Provide the [X, Y] coordinate of the cell's center where the given text is located.  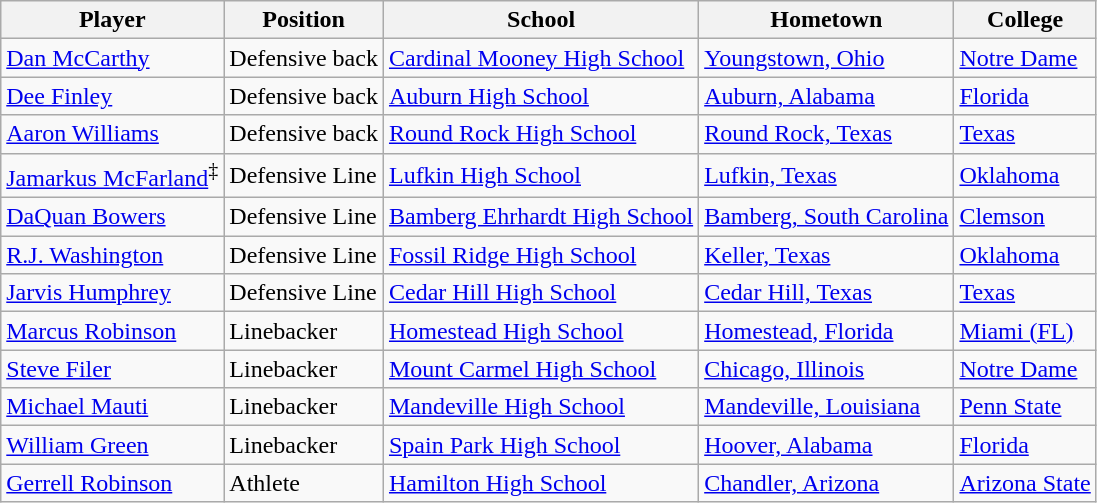
Homestead High School [540, 331]
Round Rock, Texas [826, 134]
Marcus Robinson [112, 331]
Steve Filer [112, 369]
DaQuan Bowers [112, 217]
Mount Carmel High School [540, 369]
Dan McCarthy [112, 58]
Bamberg, South Carolina [826, 217]
Athlete [304, 483]
Bamberg Ehrhardt High School [540, 217]
Clemson [1025, 217]
Cedar Hill, Texas [826, 293]
Dee Finley [112, 96]
Cedar Hill High School [540, 293]
Lufkin High School [540, 176]
College [1025, 20]
Youngstown, Ohio [826, 58]
Michael Mauti [112, 407]
Gerrell Robinson [112, 483]
Position [304, 20]
Mandeville, Louisiana [826, 407]
School [540, 20]
William Green [112, 445]
Auburn High School [540, 96]
Jamarkus McFarland‡ [112, 176]
R.J. Washington [112, 255]
Jarvis Humphrey [112, 293]
Round Rock High School [540, 134]
Spain Park High School [540, 445]
Auburn, Alabama [826, 96]
Penn State [1025, 407]
Miami (FL) [1025, 331]
Keller, Texas [826, 255]
Hamilton High School [540, 483]
Aaron Williams [112, 134]
Hoover, Alabama [826, 445]
Chandler, Arizona [826, 483]
Mandeville High School [540, 407]
Player [112, 20]
Hometown [826, 20]
Fossil Ridge High School [540, 255]
Cardinal Mooney High School [540, 58]
Homestead, Florida [826, 331]
Lufkin, Texas [826, 176]
Arizona State [1025, 483]
Chicago, Illinois [826, 369]
